Scan for the cell matching the given text and deliver its (X, Y) coordinate at center. 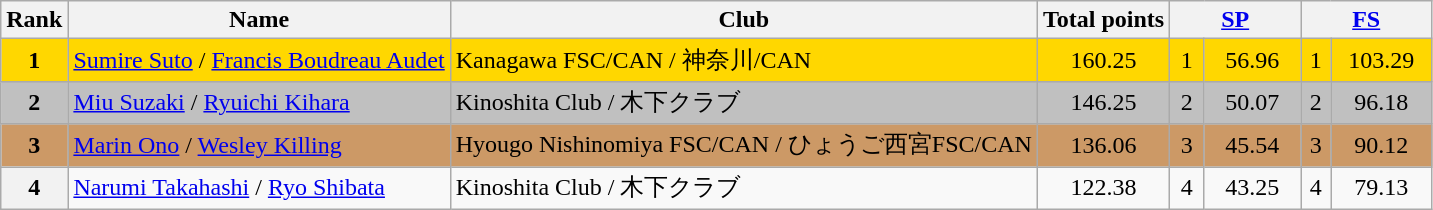
Rank (34, 20)
FS (1366, 20)
90.12 (1382, 146)
SP (1236, 20)
Club (744, 20)
Total points (1103, 20)
Kanagawa FSC/CAN / 神奈川/CAN (744, 60)
Name (259, 20)
Marin Ono / Wesley Killing (259, 146)
56.96 (1252, 60)
96.18 (1382, 102)
136.06 (1103, 146)
146.25 (1103, 102)
Miu Suzaki / Ryuichi Kihara (259, 102)
Hyougo Nishinomiya FSC/CAN / ひょうご西宮FSC/CAN (744, 146)
50.07 (1252, 102)
79.13 (1382, 188)
Narumi Takahashi / Ryo Shibata (259, 188)
103.29 (1382, 60)
Sumire Suto / Francis Boudreau Audet (259, 60)
160.25 (1103, 60)
43.25 (1252, 188)
45.54 (1252, 146)
122.38 (1103, 188)
